For the text-containing cell, return its midpoint in (x, y) coordinate format. 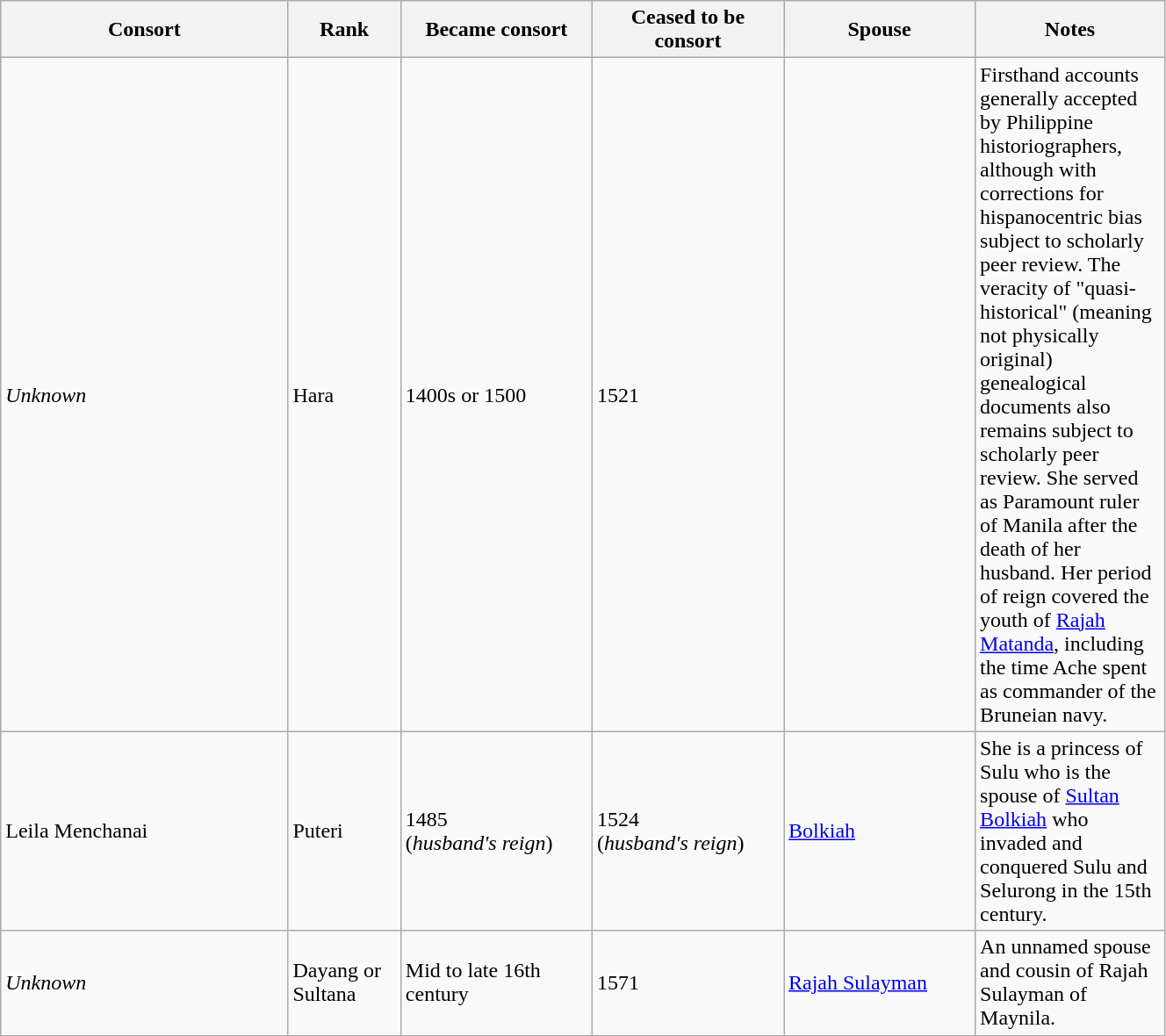
Dayang or Sultana (344, 983)
Consort (144, 30)
Hara (344, 395)
1485(husband's reign) (496, 831)
Leila Menchanai (144, 831)
Rank (344, 30)
An unnamed spouse and cousin of Rajah Sulayman of Maynila. (1070, 983)
1521 (687, 395)
1571 (687, 983)
Bolkiah (879, 831)
Mid to late 16th century (496, 983)
1400s or 1500 (496, 395)
Notes (1070, 30)
She is a princess of Sulu who is the spouse of Sultan Bolkiah who invaded and conquered Sulu and Selurong in the 15th century. (1070, 831)
Rajah Sulayman (879, 983)
Became consort (496, 30)
1524(husband's reign) (687, 831)
Spouse (879, 30)
Ceased to be consort (687, 30)
Puteri (344, 831)
